Find where the given text appears and provide that cell's center as (X, Y) coordinate. 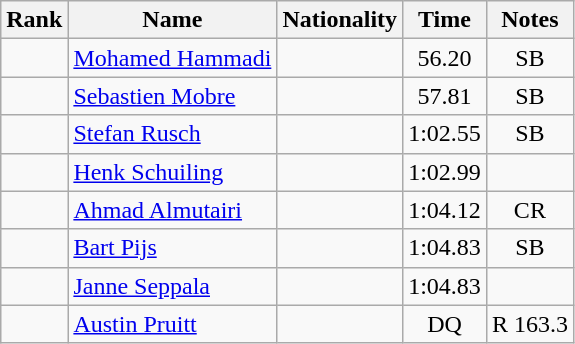
1:04.12 (445, 210)
56.20 (445, 58)
Notes (530, 20)
Mohamed Hammadi (172, 58)
57.81 (445, 96)
1:02.55 (445, 134)
Janne Seppala (172, 286)
CR (530, 210)
Bart Pijs (172, 248)
Stefan Rusch (172, 134)
Name (172, 20)
R 163.3 (530, 324)
Henk Schuiling (172, 172)
DQ (445, 324)
1:02.99 (445, 172)
Austin Pruitt (172, 324)
Nationality (340, 20)
Ahmad Almutairi (172, 210)
Rank (34, 20)
Sebastien Mobre (172, 96)
Time (445, 20)
